Return [X, Y] of the center of cell containing provided text 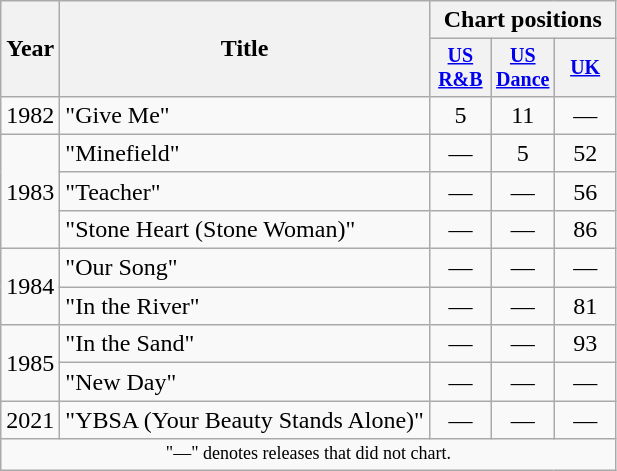
2021 [30, 420]
UK [585, 68]
"—" denotes releases that did not chart. [308, 454]
56 [585, 191]
52 [585, 153]
"In the Sand" [245, 344]
"Our Song" [245, 268]
USDance [522, 68]
1983 [30, 191]
86 [585, 229]
Year [30, 49]
"Stone Heart (Stone Woman)" [245, 229]
USR&B [460, 68]
"Teacher" [245, 191]
1984 [30, 287]
93 [585, 344]
Title [245, 49]
11 [522, 115]
"Give Me" [245, 115]
"In the River" [245, 306]
1982 [30, 115]
1985 [30, 363]
"YBSA (Your Beauty Stands Alone)" [245, 420]
Chart positions [522, 20]
"Minefield" [245, 153]
"New Day" [245, 382]
81 [585, 306]
